Capture the cell that displays the provided text and extract its (X, Y) central coordinate. 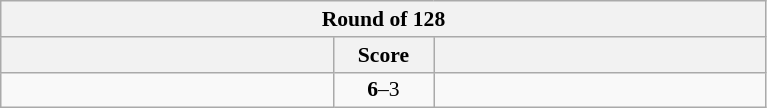
Round of 128 (384, 19)
Score (383, 55)
6–3 (383, 90)
